For the text-containing cell, return its midpoint in (X, Y) coordinate format. 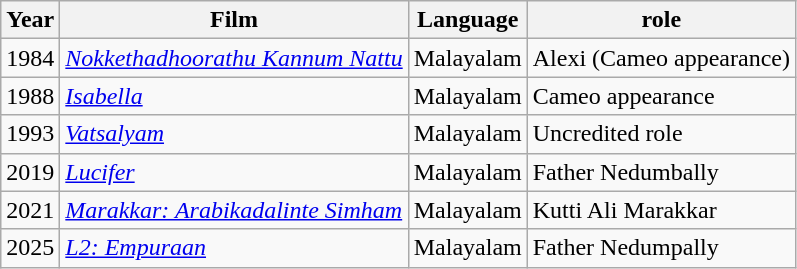
Lucifer (234, 172)
Film (234, 20)
Nokkethadhoorathu Kannum Nattu (234, 58)
2025 (30, 248)
1984 (30, 58)
L2: Empuraan (234, 248)
Year (30, 20)
Isabella (234, 96)
Father Nedumpally (661, 248)
1993 (30, 134)
Kutti Ali Marakkar (661, 210)
Vatsalyam (234, 134)
Language (468, 20)
Uncredited role (661, 134)
Father Nedumbally (661, 172)
2021 (30, 210)
Cameo appearance (661, 96)
Marakkar: Arabikadalinte Simham (234, 210)
role (661, 20)
2019 (30, 172)
Alexi (Cameo appearance) (661, 58)
1988 (30, 96)
